Extract the (x, y) coordinate from the center of the cell holding the provided text.  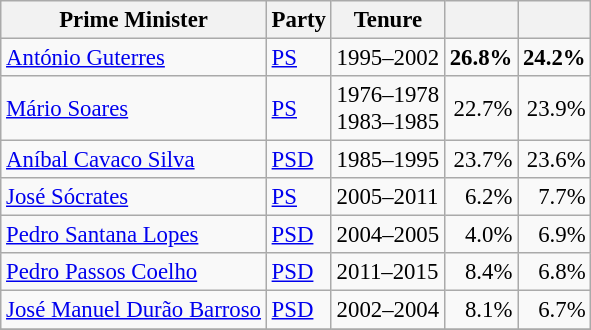
26.8% (480, 58)
1985–1995 (388, 160)
António Guterres (134, 58)
8.1% (480, 310)
22.7% (480, 108)
2002–2004 (388, 310)
24.2% (554, 58)
Pedro Santana Lopes (134, 235)
Aníbal Cavaco Silva (134, 160)
23.9% (554, 108)
4.0% (480, 235)
1976–19781983–1985 (388, 108)
6.8% (554, 273)
6.9% (554, 235)
José Sócrates (134, 197)
8.4% (480, 273)
Mário Soares (134, 108)
Tenure (388, 20)
1995–2002 (388, 58)
Party (298, 20)
2011–2015 (388, 273)
Pedro Passos Coelho (134, 273)
6.7% (554, 310)
2005–2011 (388, 197)
23.7% (480, 160)
23.6% (554, 160)
José Manuel Durão Barroso (134, 310)
2004–2005 (388, 235)
6.2% (480, 197)
7.7% (554, 197)
Prime Minister (134, 20)
